Search for the cell housing the specified text and yield its (x, y) center coordinate. 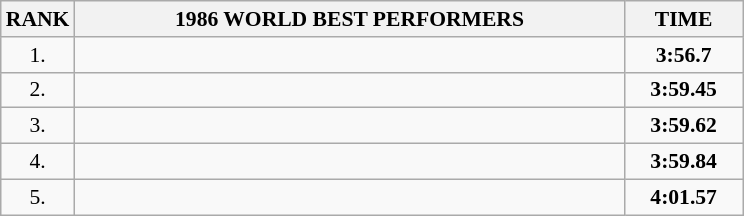
3:59.84 (684, 162)
3. (38, 126)
3:59.62 (684, 126)
4:01.57 (684, 197)
3:56.7 (684, 55)
3:59.45 (684, 90)
5. (38, 197)
4. (38, 162)
1986 WORLD BEST PERFORMERS (349, 19)
1. (38, 55)
TIME (684, 19)
2. (38, 90)
RANK (38, 19)
